Search for the cell housing the specified text and yield its [X, Y] center coordinate. 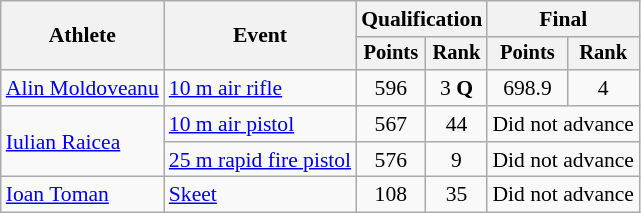
3 Q [456, 88]
Athlete [82, 36]
10 m air pistol [260, 124]
596 [390, 88]
567 [390, 124]
35 [456, 195]
10 m air rifle [260, 88]
Alin Moldoveanu [82, 88]
108 [390, 195]
4 [603, 88]
9 [456, 160]
Event [260, 36]
576 [390, 160]
44 [456, 124]
Qualification [422, 19]
25 m rapid fire pistol [260, 160]
Final [563, 19]
Skeet [260, 195]
Iulian Raicea [82, 142]
Ioan Toman [82, 195]
698.9 [527, 88]
